For the text-containing cell, return its midpoint in (x, y) coordinate format. 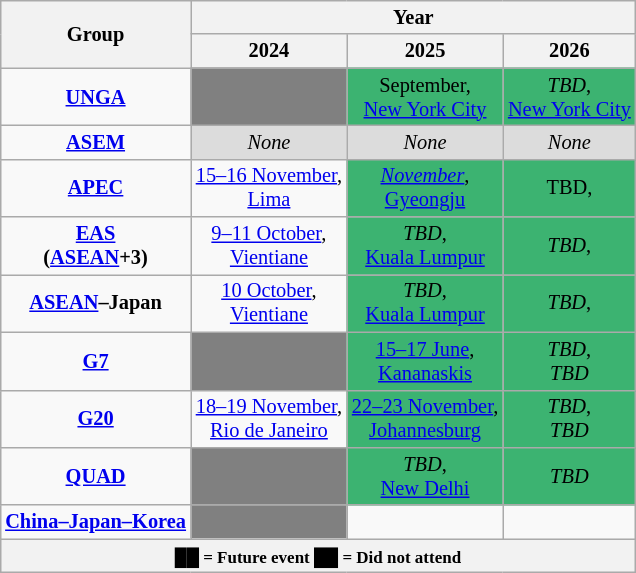
18–19 November, Rio de Janeiro (269, 419)
9–11 October, Vientiane (269, 246)
UNGA (96, 97)
Year (414, 17)
G20 (96, 419)
China–Japan–Korea (96, 522)
G7 (96, 361)
ASEM (96, 142)
November, Gyeongju (425, 188)
APEC (96, 188)
Group (96, 34)
15–17 June, Kananaskis (425, 361)
2025 (425, 51)
2026 (570, 51)
ASEAN–Japan (96, 303)
2024 (269, 51)
██ = Future event ██ = Did not attend (318, 556)
15–16 November, Lima (269, 188)
EAS(ASEAN+3) (96, 246)
QUAD (96, 476)
TBD (570, 476)
TBD, New York City (570, 97)
22–23 November, Johannesburg (425, 419)
10 October, Vientiane (269, 303)
TBD, New Delhi (425, 476)
September, New York City (425, 97)
